Find where the given text appears and provide that cell's center as [X, Y] coordinate. 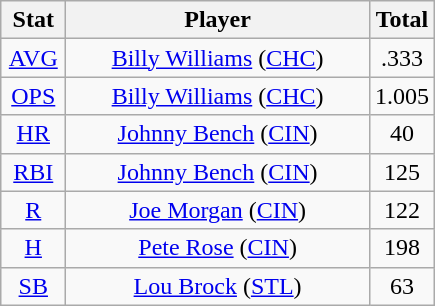
R [34, 210]
Player [218, 20]
SB [34, 286]
Pete Rose (CIN) [218, 248]
40 [402, 134]
63 [402, 286]
Stat [34, 20]
Lou Brock (STL) [218, 286]
198 [402, 248]
122 [402, 210]
1.005 [402, 96]
RBI [34, 172]
125 [402, 172]
Total [402, 20]
.333 [402, 58]
HR [34, 134]
OPS [34, 96]
H [34, 248]
Joe Morgan (CIN) [218, 210]
AVG [34, 58]
